Scan for the cell matching the given text and deliver its (X, Y) coordinate at center. 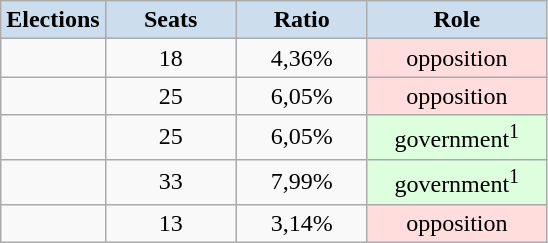
3,14% (302, 223)
13 (170, 223)
4,36% (302, 58)
33 (170, 182)
Role (456, 20)
Seats (170, 20)
7,99% (302, 182)
18 (170, 58)
Ratio (302, 20)
Elections (53, 20)
